Find where the given text appears and provide that cell's center as [x, y] coordinate. 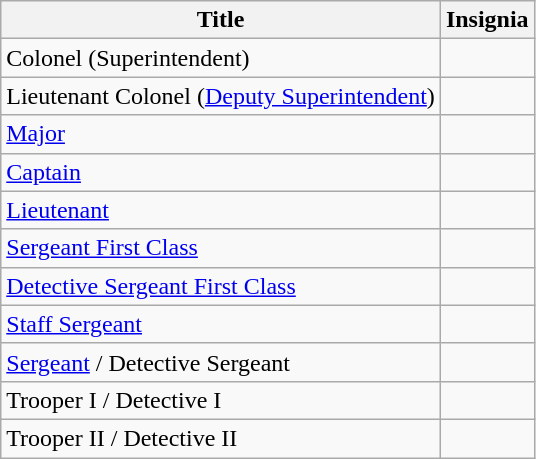
Lieutenant Colonel (Deputy Superintendent) [221, 96]
Sergeant First Class [221, 248]
Detective Sergeant First Class [221, 286]
Trooper I / Detective I [221, 400]
Captain [221, 172]
Insignia [487, 20]
Lieutenant [221, 210]
Major [221, 134]
Colonel (Superintendent) [221, 58]
Staff Sergeant [221, 324]
Title [221, 20]
Trooper II / Detective II [221, 438]
Sergeant / Detective Sergeant [221, 362]
